Search for the cell housing the specified text and yield its (X, Y) center coordinate. 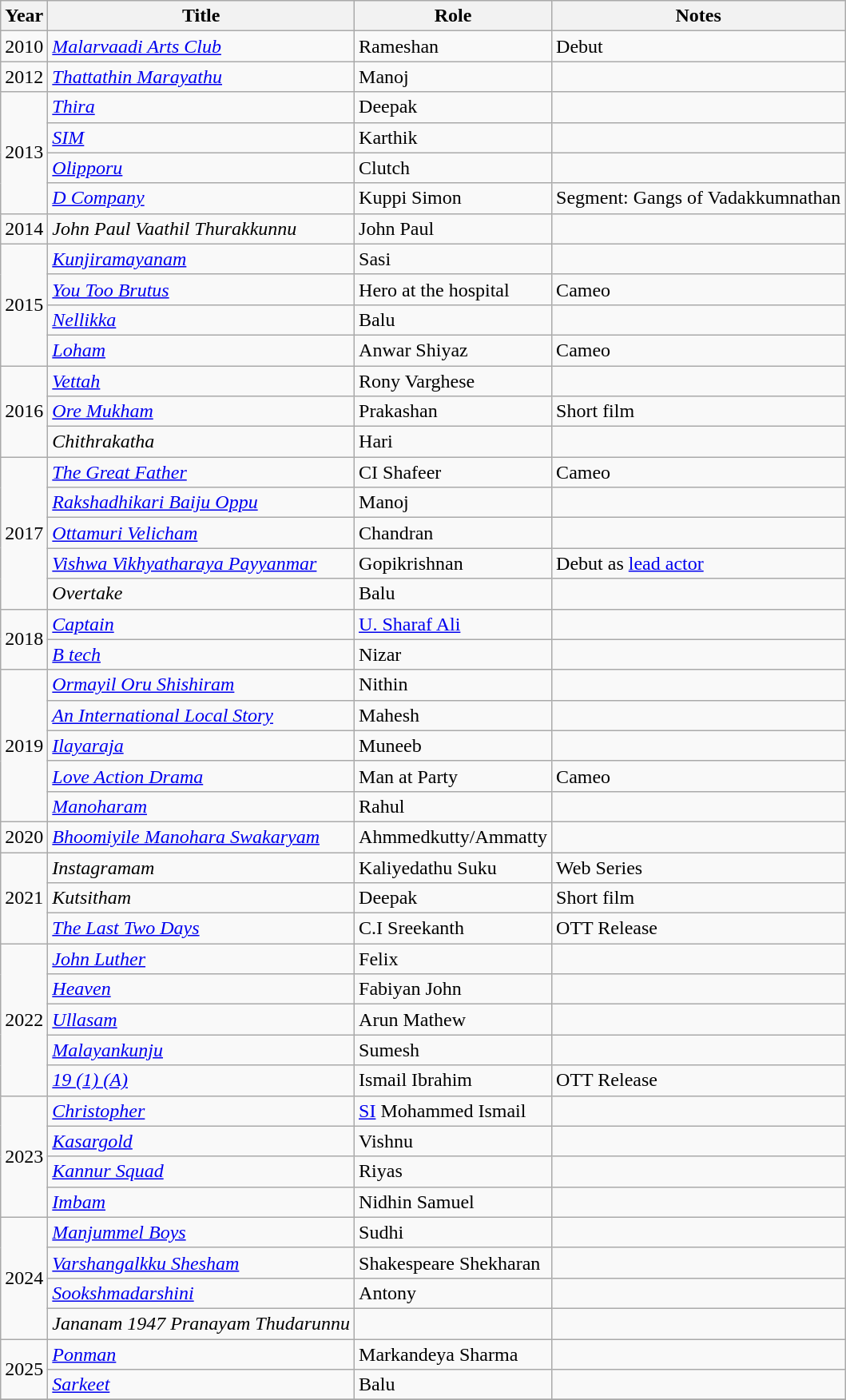
The Last Two Days (201, 929)
Thira (201, 107)
Web Series (698, 867)
Vettah (201, 381)
Captain (201, 624)
Ponman (201, 1354)
Rameshan (454, 46)
Kuppi Simon (454, 198)
Ilayaraja (201, 746)
2025 (24, 1370)
Man at Party (454, 776)
Kaliyedathu Suku (454, 867)
D Company (201, 198)
Nidhin Samuel (454, 1202)
Notes (698, 16)
Kasargold (201, 1141)
Heaven (201, 989)
Ismail Ibrahim (454, 1080)
Role (454, 16)
Vishnu (454, 1141)
Shakespeare Shekharan (454, 1263)
Varshangalkku Shesham (201, 1263)
2021 (24, 897)
Vishwa Vikhyatharaya Payyanmar (201, 563)
Rahul (454, 806)
Sasi (454, 259)
Fabiyan John (454, 989)
You Too Brutus (201, 289)
CI Shafeer (454, 472)
Sumesh (454, 1050)
Sookshmadarshini (201, 1293)
Rakshadhikari Baiju Oppu (201, 503)
Jananam 1947 Pranayam Thudarunnu (201, 1323)
Antony (454, 1293)
Year (24, 16)
2014 (24, 229)
2017 (24, 533)
19 (1) (A) (201, 1080)
Manjummel Boys (201, 1232)
2010 (24, 46)
Ore Mukham (201, 412)
2015 (24, 304)
2013 (24, 153)
Imbam (201, 1202)
Riyas (454, 1171)
Sarkeet (201, 1385)
Nithin (454, 685)
Nellikka (201, 320)
John Paul (454, 229)
Ullasam (201, 1020)
SI Mohammed Ismail (454, 1111)
Rony Varghese (454, 381)
2023 (24, 1156)
Felix (454, 959)
2022 (24, 1020)
Bhoomiyile Manohara Swakaryam (201, 837)
Sudhi (454, 1232)
Loham (201, 350)
Markandeya Sharma (454, 1354)
Love Action Drama (201, 776)
Debut (698, 46)
John Paul Vaathil Thurakkunnu (201, 229)
Muneeb (454, 746)
2012 (24, 77)
Arun Mathew (454, 1020)
2024 (24, 1278)
2019 (24, 746)
Hero at the hospital (454, 289)
Mahesh (454, 715)
Title (201, 16)
Malayankunju (201, 1050)
Instagramam (201, 867)
Thattathin Marayathu (201, 77)
Nizar (454, 654)
Gopikrishnan (454, 563)
2018 (24, 639)
Prakashan (454, 412)
C.I Sreekanth (454, 929)
Ottamuri Velicham (201, 533)
Clutch (454, 168)
Chandran (454, 533)
The Great Father (201, 472)
B tech (201, 654)
Kunjiramayanam (201, 259)
Kannur Squad (201, 1171)
Olipporu (201, 168)
Debut as lead actor (698, 563)
2020 (24, 837)
SIM (201, 137)
Ahmmedkutty/Ammatty (454, 837)
Chithrakatha (201, 442)
An International Local Story (201, 715)
U. Sharaf Ali (454, 624)
Malarvaadi Arts Club (201, 46)
2016 (24, 412)
Kutsitham (201, 898)
Segment: Gangs of Vadakkumnathan (698, 198)
Anwar Shiyaz (454, 350)
Ormayil Oru Shishiram (201, 685)
Overtake (201, 594)
Christopher (201, 1111)
Manoharam (201, 806)
John Luther (201, 959)
Karthik (454, 137)
Hari (454, 442)
